Determine the [X, Y] coordinate at the center of the cell enclosing the given text.  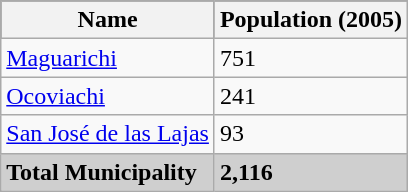
Name [108, 20]
Population (2005) [310, 20]
751 [310, 58]
Maguarichi [108, 58]
Ocoviachi [108, 96]
2,116 [310, 172]
93 [310, 134]
Total Municipality [108, 172]
San José de las Lajas [108, 134]
241 [310, 96]
